Find where the given text appears and provide that cell's center as (X, Y) coordinate. 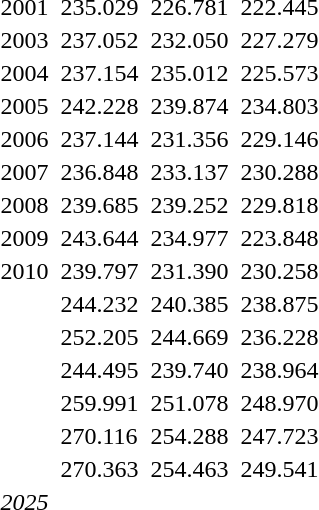
237.052 (100, 40)
259.991 (100, 403)
234.977 (190, 238)
239.874 (190, 106)
244.669 (190, 337)
244.495 (100, 370)
244.232 (100, 304)
235.012 (190, 73)
237.144 (100, 139)
237.154 (100, 73)
239.252 (190, 205)
270.116 (100, 436)
239.685 (100, 205)
239.797 (100, 271)
270.363 (100, 469)
254.463 (190, 469)
254.288 (190, 436)
236.848 (100, 172)
231.356 (190, 139)
251.078 (190, 403)
233.137 (190, 172)
231.390 (190, 271)
242.228 (100, 106)
232.050 (190, 40)
252.205 (100, 337)
239.740 (190, 370)
240.385 (190, 304)
243.644 (100, 238)
